Extract the [x, y] coordinate from the center of the cell holding the provided text.  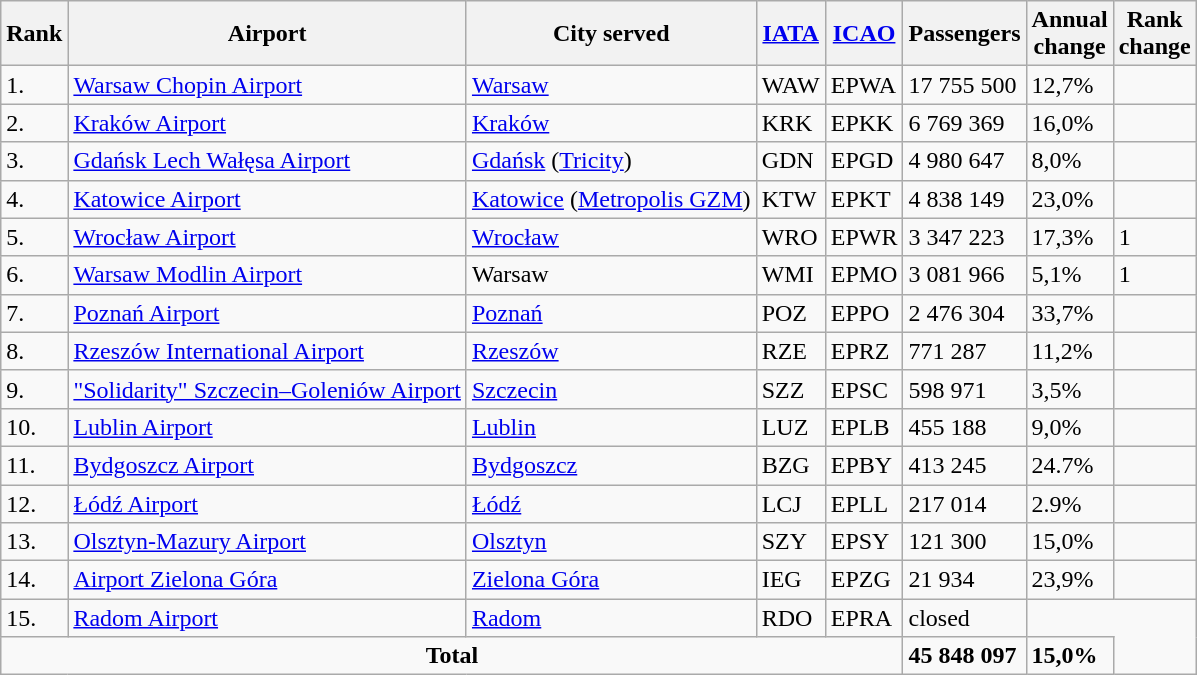
598 971 [964, 389]
"Solidarity" Szczecin–Goleniów Airport [268, 389]
EPLB [864, 427]
Gdańsk Lech Wałęsa Airport [268, 161]
EPRZ [864, 351]
Bydgoszcz Airport [268, 465]
3,5% [1070, 389]
WRO [790, 237]
1. [34, 85]
SZZ [790, 389]
6 769 369 [964, 123]
EPKK [864, 123]
24.7% [1070, 465]
Gdańsk (Tricity) [611, 161]
12. [34, 503]
Warsaw Modlin Airport [268, 275]
8,0% [1070, 161]
IATA [790, 34]
Łódź [611, 503]
LCJ [790, 503]
WMI [790, 275]
GDN [790, 161]
3 081 966 [964, 275]
EPPO [864, 313]
33,7% [1070, 313]
5,1% [1070, 275]
4 838 149 [964, 199]
POZ [790, 313]
Lublin Airport [268, 427]
EPSY [864, 542]
EPBY [864, 465]
Łódź Airport [268, 503]
EPSC [864, 389]
10. [34, 427]
8. [34, 351]
EPZG [864, 580]
Rank [34, 34]
RDO [790, 618]
EPWA [864, 85]
13. [34, 542]
Olsztyn-Mazury Airport [268, 542]
LUZ [790, 427]
11,2% [1070, 351]
Szczecin [611, 389]
Olsztyn [611, 542]
9,0% [1070, 427]
City served [611, 34]
Rzeszów [611, 351]
EPWR [864, 237]
Warsaw Chopin Airport [268, 85]
23,0% [1070, 199]
Poznań Airport [268, 313]
121 300 [964, 542]
21 934 [964, 580]
Wrocław [611, 237]
4. [34, 199]
455 188 [964, 427]
Zielona Góra [611, 580]
EPGD [864, 161]
closed [964, 618]
11. [34, 465]
Airport Zielona Góra [268, 580]
45 848 097 [964, 656]
15. [34, 618]
17,3% [1070, 237]
Bydgoszcz [611, 465]
Kraków [611, 123]
Airport [268, 34]
2.9% [1070, 503]
EPKT [864, 199]
16,0% [1070, 123]
BZG [790, 465]
EPRA [864, 618]
Katowice Airport [268, 199]
Wrocław Airport [268, 237]
SZY [790, 542]
ICAO [864, 34]
23,9% [1070, 580]
Total [452, 656]
9. [34, 389]
WAW [790, 85]
17 755 500 [964, 85]
5. [34, 237]
KTW [790, 199]
771 287 [964, 351]
Radom Airport [268, 618]
2. [34, 123]
KRK [790, 123]
12,7% [1070, 85]
Annualchange [1070, 34]
Radom [611, 618]
Kraków Airport [268, 123]
2 476 304 [964, 313]
IEG [790, 580]
6. [34, 275]
217 014 [964, 503]
Passengers [964, 34]
EPLL [864, 503]
Rzeszów International Airport [268, 351]
Rankchange [1154, 34]
3. [34, 161]
4 980 647 [964, 161]
Poznań [611, 313]
Katowice (Metropolis GZM) [611, 199]
Lublin [611, 427]
RZE [790, 351]
3 347 223 [964, 237]
7. [34, 313]
14. [34, 580]
EPMO [864, 275]
413 245 [964, 465]
